Output the [x, y] coordinate of the center of the cell containing the given text.  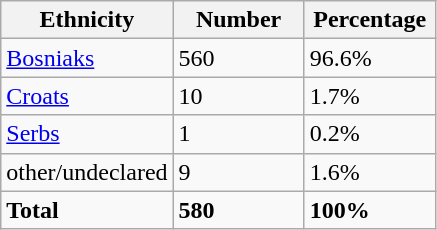
96.6% [370, 58]
Number [238, 20]
9 [238, 172]
other/undeclared [87, 172]
10 [238, 96]
560 [238, 58]
100% [370, 210]
Percentage [370, 20]
Ethnicity [87, 20]
580 [238, 210]
0.2% [370, 134]
1.7% [370, 96]
Total [87, 210]
Bosniaks [87, 58]
Serbs [87, 134]
1 [238, 134]
Croats [87, 96]
1.6% [370, 172]
